Determine the (X, Y) coordinate at the center of the cell enclosing the given text.  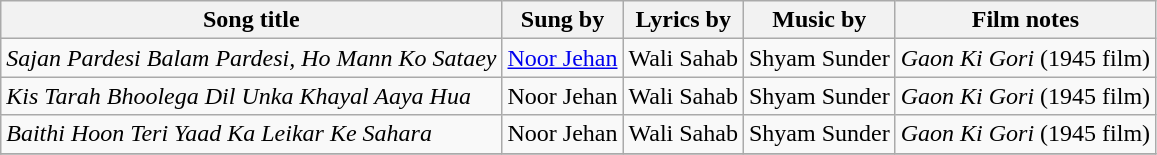
Sung by (562, 20)
Song title (252, 20)
Sajan Pardesi Balam Pardesi, Ho Mann Ko Sataey (252, 58)
Baithi Hoon Teri Yaad Ka Leikar Ke Sahara (252, 134)
Kis Tarah Bhoolega Dil Unka Khayal Aaya Hua (252, 96)
Music by (819, 20)
Film notes (1025, 20)
Lyrics by (683, 20)
